Search for the cell housing the specified text and yield its [X, Y] center coordinate. 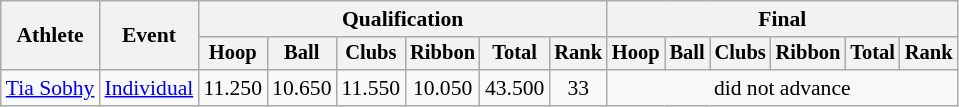
10.050 [442, 88]
Athlete [50, 36]
33 [578, 88]
did not advance [782, 88]
Event [148, 36]
Individual [148, 88]
Final [782, 19]
Qualification [402, 19]
10.650 [302, 88]
11.550 [372, 88]
Tia Sobhy [50, 88]
43.500 [514, 88]
11.250 [232, 88]
